Provide the [X, Y] coordinate of the cell's center where the given text is located.  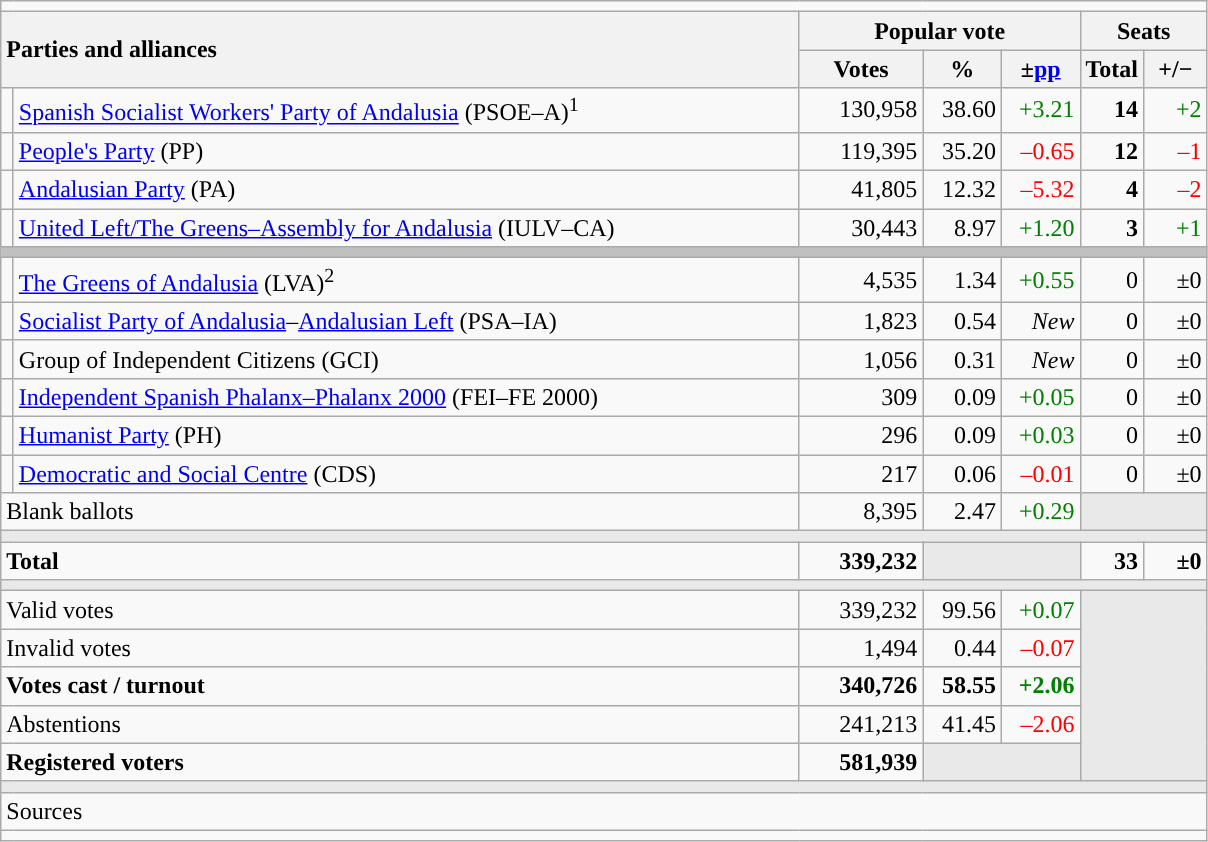
130,958 [861, 110]
58.55 [962, 686]
2.47 [962, 512]
217 [861, 474]
–0.65 [1040, 151]
–5.32 [1040, 190]
Registered voters [400, 762]
Invalid votes [400, 648]
41,805 [861, 190]
+/− [1176, 69]
+3.21 [1040, 110]
Blank ballots [400, 512]
+0.07 [1040, 610]
Group of Independent Citizens (GCI) [406, 359]
Democratic and Social Centre (CDS) [406, 474]
–0.07 [1040, 648]
1,494 [861, 648]
296 [861, 435]
–2 [1176, 190]
+1.20 [1040, 228]
Popular vote [940, 31]
Independent Spanish Phalanx–Phalanx 2000 (FEI–FE 2000) [406, 397]
0.54 [962, 321]
12.32 [962, 190]
+1 [1176, 228]
1,056 [861, 359]
Votes cast / turnout [400, 686]
+2.06 [1040, 686]
People's Party (PP) [406, 151]
241,213 [861, 724]
Seats [1144, 31]
581,939 [861, 762]
8,395 [861, 512]
1.34 [962, 280]
3 [1112, 228]
The Greens of Andalusia (LVA)2 [406, 280]
41.45 [962, 724]
Humanist Party (PH) [406, 435]
–0.01 [1040, 474]
340,726 [861, 686]
Spanish Socialist Workers' Party of Andalusia (PSOE–A)1 [406, 110]
+0.29 [1040, 512]
Socialist Party of Andalusia–Andalusian Left (PSA–IA) [406, 321]
35.20 [962, 151]
309 [861, 397]
+0.03 [1040, 435]
0.31 [962, 359]
±pp [1040, 69]
33 [1112, 561]
8.97 [962, 228]
38.60 [962, 110]
+0.55 [1040, 280]
0.44 [962, 648]
–2.06 [1040, 724]
12 [1112, 151]
+0.05 [1040, 397]
0.06 [962, 474]
30,443 [861, 228]
14 [1112, 110]
99.56 [962, 610]
4,535 [861, 280]
Parties and alliances [400, 50]
1,823 [861, 321]
% [962, 69]
Valid votes [400, 610]
United Left/The Greens–Assembly for Andalusia (IULV–CA) [406, 228]
4 [1112, 190]
–1 [1176, 151]
+2 [1176, 110]
119,395 [861, 151]
Sources [604, 811]
Andalusian Party (PA) [406, 190]
Abstentions [400, 724]
Votes [861, 69]
